Locate the cell with the specified text and output its [X, Y] center coordinate. 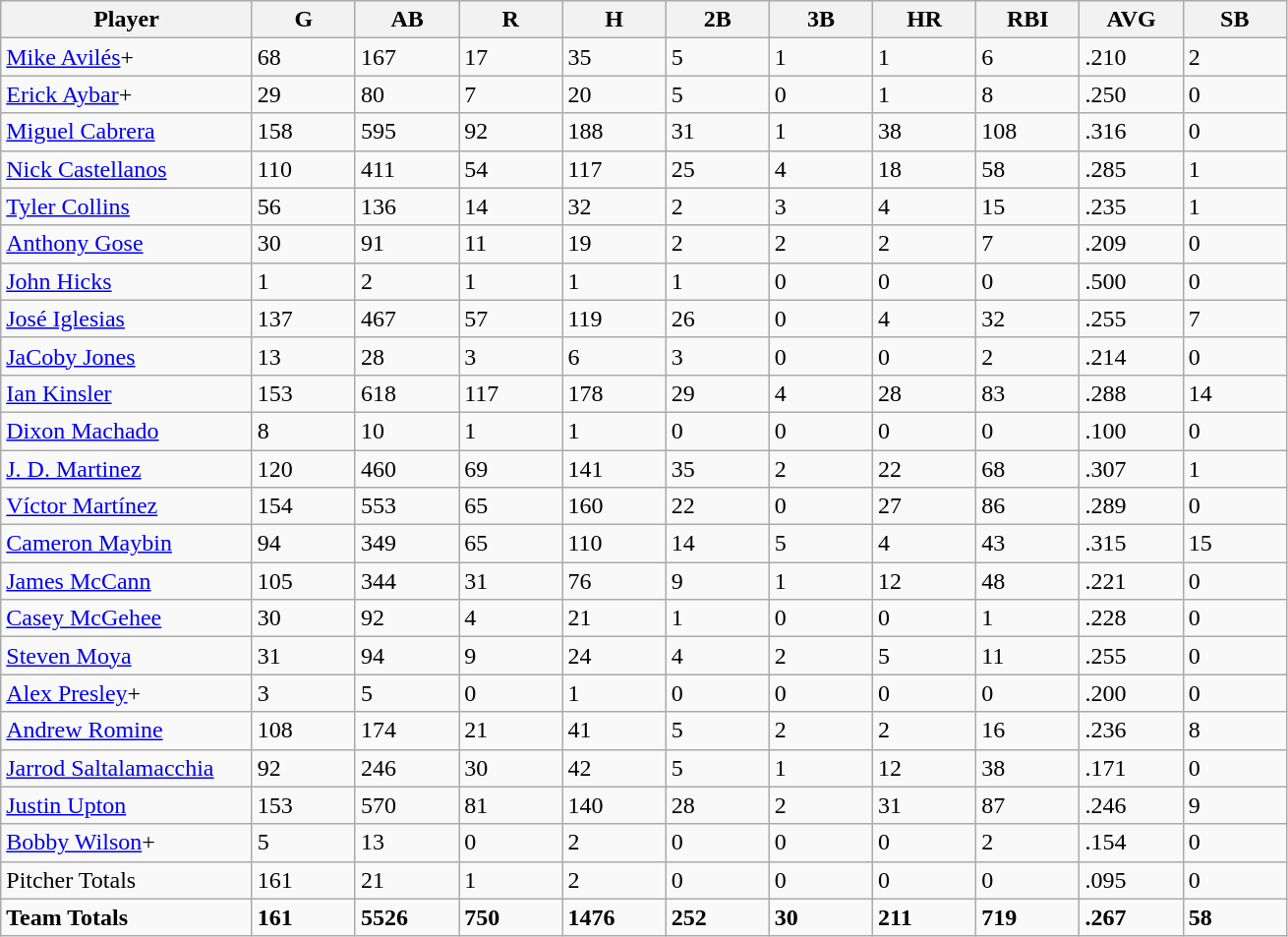
750 [511, 917]
Cameron Maybin [127, 544]
595 [407, 132]
Alex Presley+ [127, 693]
27 [924, 506]
719 [1028, 917]
Tyler Collins [127, 206]
SB [1235, 20]
211 [924, 917]
John Hicks [127, 281]
246 [407, 768]
AB [407, 20]
.100 [1131, 431]
H [614, 20]
AVG [1131, 20]
.228 [1131, 618]
344 [407, 581]
Erick Aybar+ [127, 94]
86 [1028, 506]
Team Totals [127, 917]
.246 [1131, 805]
18 [924, 169]
91 [407, 244]
J. D. Martinez [127, 469]
3B [820, 20]
618 [407, 393]
.285 [1131, 169]
José Iglesias [127, 319]
167 [407, 57]
120 [303, 469]
Bobby Wilson+ [127, 843]
87 [1028, 805]
Ian Kinsler [127, 393]
R [511, 20]
.171 [1131, 768]
411 [407, 169]
154 [303, 506]
467 [407, 319]
20 [614, 94]
.235 [1131, 206]
54 [511, 169]
.221 [1131, 581]
460 [407, 469]
25 [718, 169]
James McCann [127, 581]
.500 [1131, 281]
JaCoby Jones [127, 356]
19 [614, 244]
140 [614, 805]
Player [127, 20]
Justin Upton [127, 805]
69 [511, 469]
43 [1028, 544]
Steven Moya [127, 656]
83 [1028, 393]
174 [407, 731]
160 [614, 506]
Nick Castellanos [127, 169]
553 [407, 506]
Casey McGehee [127, 618]
.250 [1131, 94]
Jarrod Saltalamacchia [127, 768]
24 [614, 656]
.200 [1131, 693]
10 [407, 431]
137 [303, 319]
2B [718, 20]
G [303, 20]
Miguel Cabrera [127, 132]
105 [303, 581]
26 [718, 319]
349 [407, 544]
81 [511, 805]
Andrew Romine [127, 731]
17 [511, 57]
16 [1028, 731]
.210 [1131, 57]
119 [614, 319]
188 [614, 132]
.154 [1131, 843]
57 [511, 319]
.307 [1131, 469]
76 [614, 581]
HR [924, 20]
178 [614, 393]
.267 [1131, 917]
158 [303, 132]
Víctor Martínez [127, 506]
570 [407, 805]
.214 [1131, 356]
.236 [1131, 731]
.288 [1131, 393]
.095 [1131, 880]
Pitcher Totals [127, 880]
48 [1028, 581]
RBI [1028, 20]
Dixon Machado [127, 431]
.289 [1131, 506]
56 [303, 206]
.315 [1131, 544]
80 [407, 94]
252 [718, 917]
42 [614, 768]
41 [614, 731]
.209 [1131, 244]
Anthony Gose [127, 244]
5526 [407, 917]
1476 [614, 917]
136 [407, 206]
Mike Avilés+ [127, 57]
141 [614, 469]
.316 [1131, 132]
